Return the (X, Y) coordinate for the center point of the cell that contains the specified text.  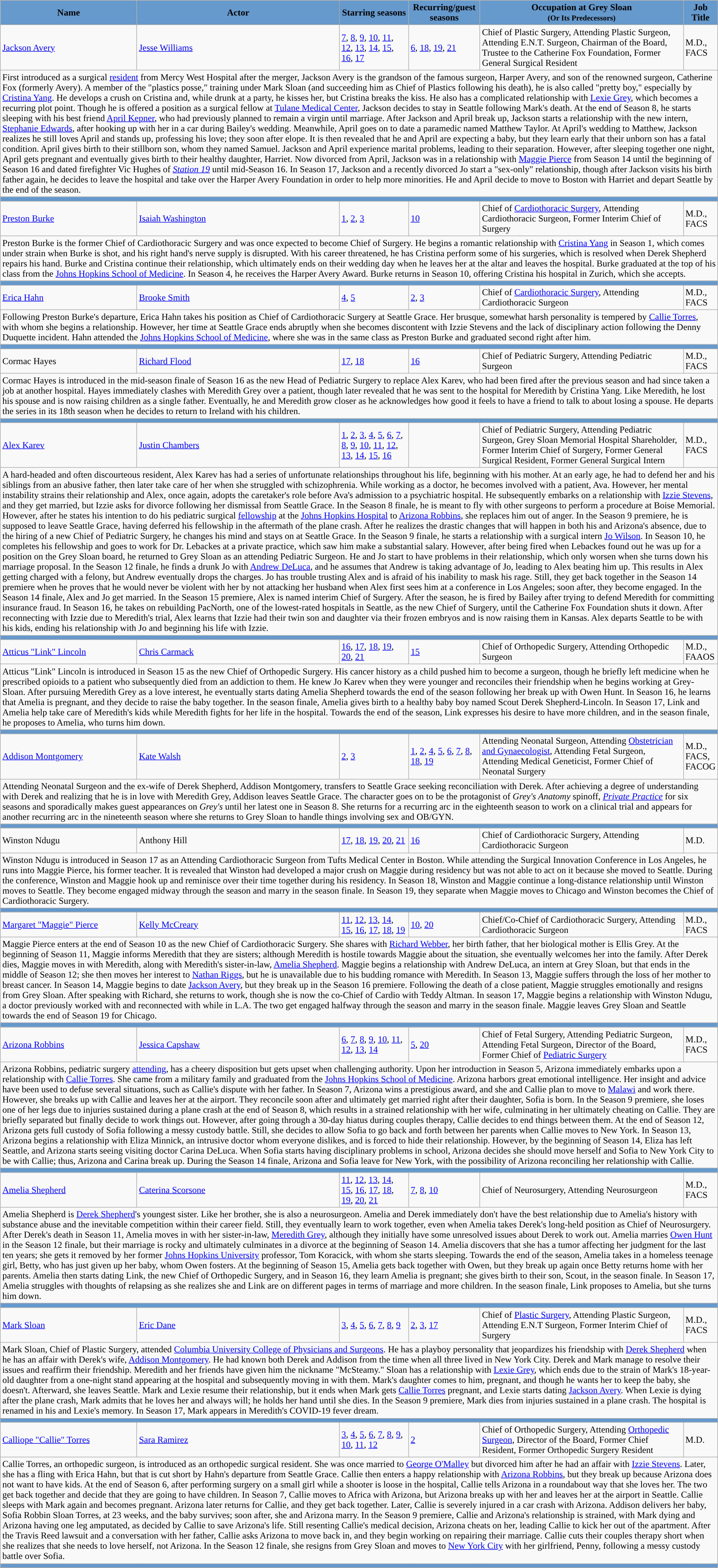
Arizona Robbins (69, 1045)
Kelly McCreary (238, 924)
3, 4, 5, 6, 7, 8, 9, 10, 11, 12 (374, 1440)
7, 8, 10 (444, 1190)
Preston Burke (69, 218)
17, 18, 19, 20, 21 (374, 840)
Caterina Scorsone (238, 1190)
Name (69, 13)
1, 2, 4, 5, 6, 7, 8, 18, 19 (444, 756)
1, 2, 3 (374, 218)
Justin Chambers (238, 445)
Chief of Pediatric Surgery, Attending Pediatric Surgeon (582, 361)
Starring seasons (374, 13)
Erica Hahn (69, 297)
Chris Carmack (238, 652)
16, 17, 18, 19, 20, 21 (374, 652)
Jessica Capshaw (238, 1045)
Mark Sloan (69, 1325)
Chief of Orthopedic Surgery, Attending Orthopedic Surgeon (582, 652)
Kate Walsh (238, 756)
4, 5 (374, 297)
M.D., FACS, FACOG (701, 756)
6, 18, 19, 21 (444, 48)
Isaiah Washington (238, 218)
Brooke Smith (238, 297)
7, 8, 9, 10, 11, 12, 13, 14, 15, 16, 17 (374, 48)
6, 7, 8, 9, 10, 11, 12, 13, 14 (374, 1045)
10 (444, 218)
Cormac Hayes (69, 361)
Amelia Shepherd (69, 1190)
Anthony Hill (238, 840)
Alex Karev (69, 445)
11, 12, 13, 14, 15, 16, 17, 18, 19 (374, 924)
Chief of Plastic Surgery, Attending Plastic Surgeon, Attending E.N.T Surgeon, Former Interim Chief of Surgery (582, 1325)
Eric Dane (238, 1325)
M.D., FAAOS (701, 652)
11, 12, 13, 14, 15, 16, 17, 18, 19, 20, 21 (374, 1190)
Calliope "Callie" Torres (69, 1440)
Margaret "Maggie" Pierce (69, 924)
1, 2, 3, 4, 5, 6, 7, 8, 9, 10, 11, 12, 13, 14, 15, 16 (374, 445)
Recurring/guest seasons (444, 13)
Richard Flood (238, 361)
Occupation at Grey Sloan(Or Its Predecessors) (582, 13)
Chief of Cardiothoracic Surgery, Attending Cardiothoracic Surgeon, Former Interim Chief of Surgery (582, 218)
Winston Ndugu (69, 840)
3, 4, 5, 6, 7, 8, 9 (374, 1325)
Jackson Avery (69, 48)
Chief/Co-Chief of Cardiothoracic Surgery, Attending Cardiothoracic Surgeon (582, 924)
15 (444, 652)
Chief of Neurosurgery, Attending Neurosurgeon (582, 1190)
Chief of Orthopedic Surgery, Attending Orthopedic Surgeon, Director of the Board, Former Chief Resident, Former Orthopedic Surgery Resident (582, 1440)
Chief of Fetal Surgery, Attending Pediatric Surgeon, Attending Fetal Surgeon, Director of the Board, Former Chief of Pediatric Surgery (582, 1045)
Job Title (701, 13)
Jesse Williams (238, 48)
Addison Montgomery (69, 756)
Sara Ramirez (238, 1440)
Actor (238, 13)
Atticus "Link" Lincoln (69, 652)
10, 20 (444, 924)
17, 18 (374, 361)
2, 3, 17 (444, 1325)
5, 20 (444, 1045)
2 (444, 1440)
